Identify which cell holds the provided text, then report its (X, Y) central coordinate. 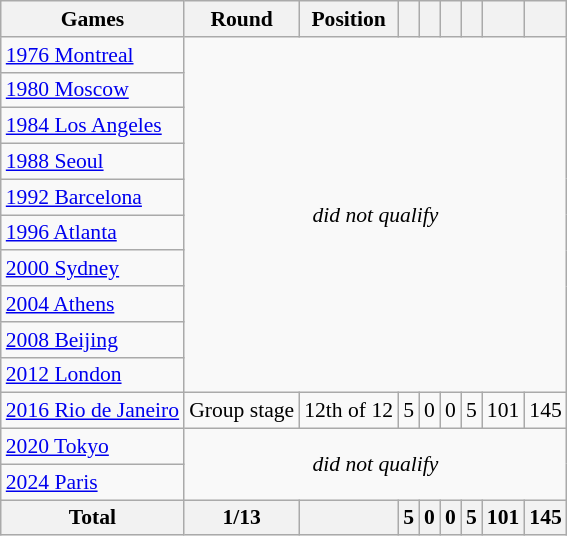
1984 Los Angeles (92, 126)
Games (92, 19)
1976 Montreal (92, 55)
1996 Atlanta (92, 233)
12th of 12 (348, 411)
1/13 (242, 518)
1988 Seoul (92, 162)
1992 Barcelona (92, 197)
Round (242, 19)
Group stage (242, 411)
Total (92, 518)
1980 Moscow (92, 90)
2012 London (92, 375)
Position (348, 19)
2020 Tokyo (92, 447)
2024 Paris (92, 482)
2004 Athens (92, 304)
2008 Beijing (92, 340)
2000 Sydney (92, 269)
2016 Rio de Janeiro (92, 411)
